Identify which cell holds the provided text, then report its [X, Y] central coordinate. 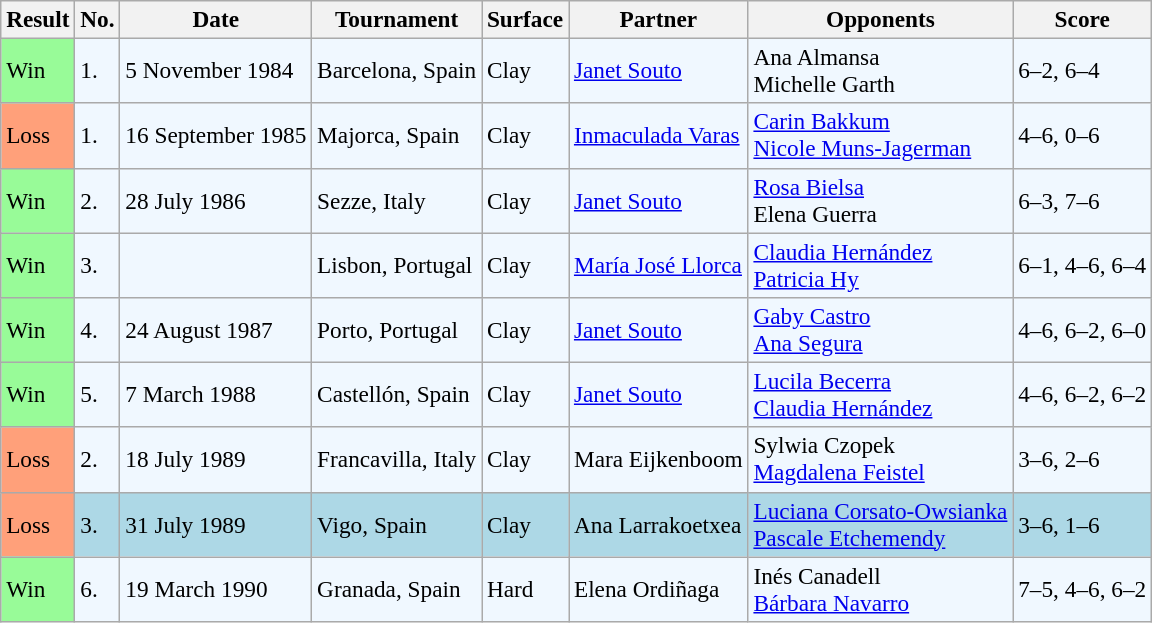
24 August 1987 [216, 330]
7 March 1988 [216, 394]
Claudia Hernández Patricia Hy [880, 264]
Porto, Portugal [397, 330]
Tournament [397, 19]
4–6, 0–6 [1082, 136]
6–2, 6–4 [1082, 70]
Ana Larrakoetxea [658, 524]
Ana Almansa Michelle Garth [880, 70]
Castellón, Spain [397, 394]
3–6, 1–6 [1082, 524]
18 July 1989 [216, 460]
4. [98, 330]
Sylwia Czopek Magdalena Feistel [880, 460]
6–3, 7–6 [1082, 200]
5. [98, 394]
Granada, Spain [397, 588]
Partner [658, 19]
Score [1082, 19]
Sezze, Italy [397, 200]
Opponents [880, 19]
3–6, 2–6 [1082, 460]
Gaby Castro Ana Segura [880, 330]
Barcelona, Spain [397, 70]
7–5, 4–6, 6–2 [1082, 588]
Lisbon, Portugal [397, 264]
María José Llorca [658, 264]
Carin Bakkum Nicole Muns-Jagerman [880, 136]
Date [216, 19]
Vigo, Spain [397, 524]
Hard [526, 588]
16 September 1985 [216, 136]
No. [98, 19]
4–6, 6–2, 6–0 [1082, 330]
Inés Canadell Bárbara Navarro [880, 588]
Majorca, Spain [397, 136]
4–6, 6–2, 6–2 [1082, 394]
6. [98, 588]
Luciana Corsato-Owsianka Pascale Etchemendy [880, 524]
6–1, 4–6, 6–4 [1082, 264]
5 November 1984 [216, 70]
Result [38, 19]
Lucila Becerra Claudia Hernández [880, 394]
Inmaculada Varas [658, 136]
Mara Eijkenboom [658, 460]
Francavilla, Italy [397, 460]
Elena Ordiñaga [658, 588]
28 July 1986 [216, 200]
31 July 1989 [216, 524]
19 March 1990 [216, 588]
Rosa Bielsa Elena Guerra [880, 200]
Surface [526, 19]
